Return (x, y) of the center of cell containing provided text 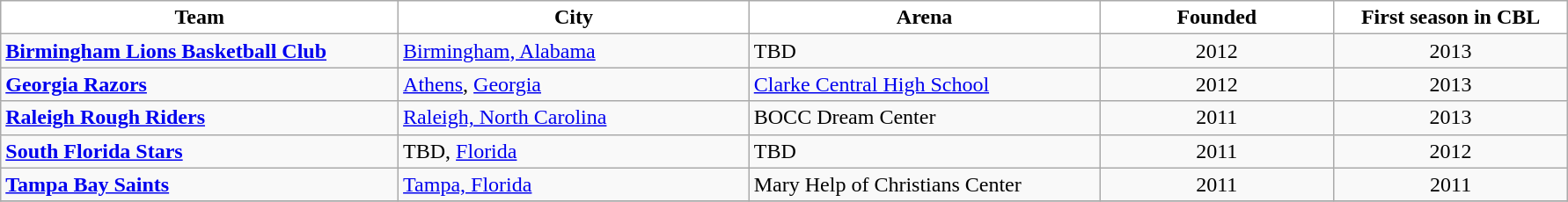
Tampa, Florida (574, 184)
Raleigh Rough Riders (200, 118)
Raleigh, North Carolina (574, 118)
Birmingham, Alabama (574, 51)
First season in CBL (1451, 18)
South Florida Stars (200, 151)
City (574, 18)
Founded (1217, 18)
Birmingham Lions Basketball Club (200, 51)
Arena (924, 18)
Mary Help of Christians Center (924, 184)
Tampa Bay Saints (200, 184)
Team (200, 18)
BOCC Dream Center (924, 118)
Clarke Central High School (924, 84)
Georgia Razors (200, 84)
Athens, Georgia (574, 84)
TBD, Florida (574, 151)
